Pinpoint the cell where the given text exists, returning its [X, Y] midpoint coordinate. 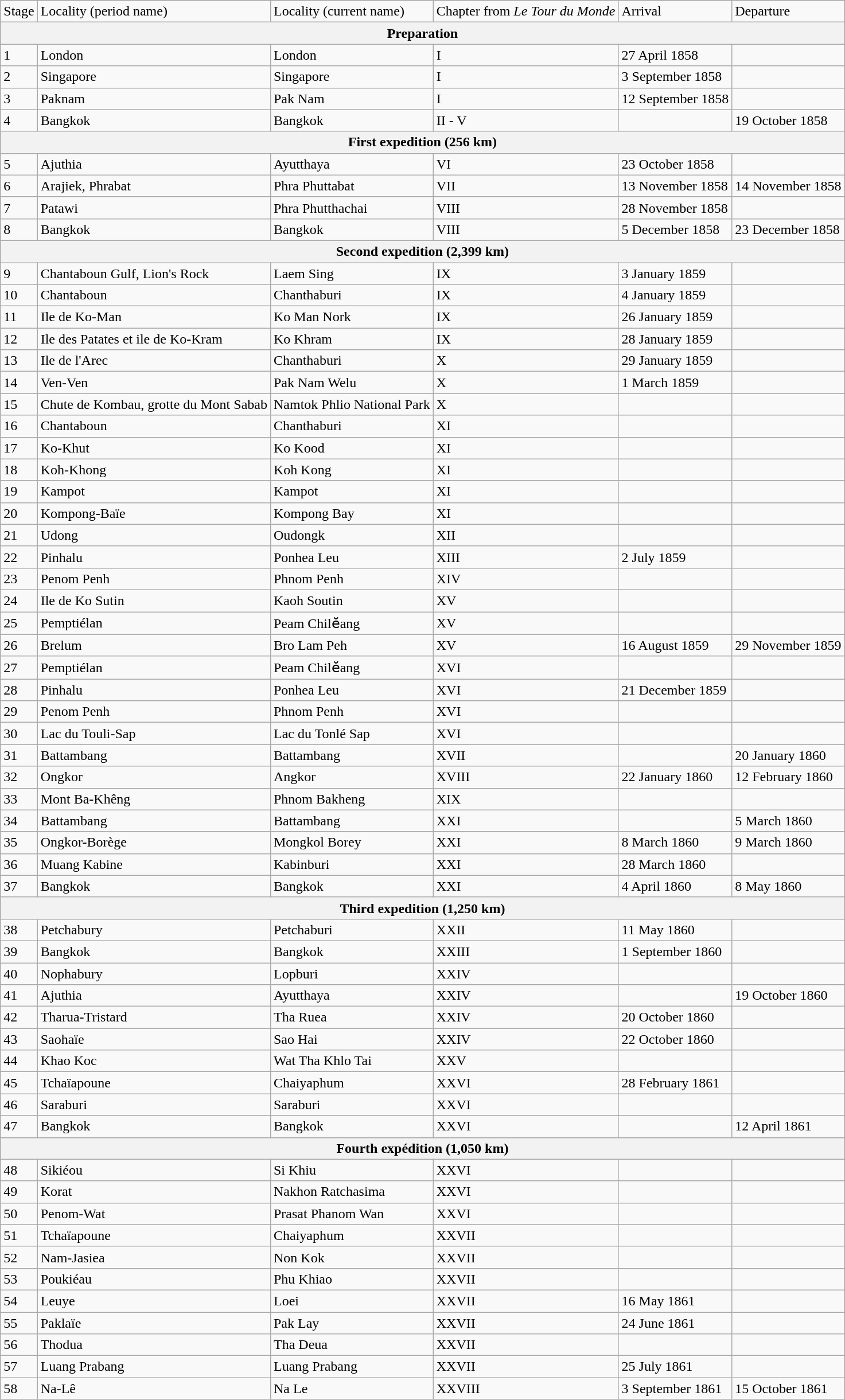
3 [19, 99]
11 [19, 317]
28 March 1860 [675, 864]
36 [19, 864]
Penom-Wat [154, 1214]
33 [19, 799]
Stage [19, 11]
Ile de l'Arec [154, 361]
Ko-Khut [154, 448]
45 [19, 1083]
28 January 1859 [675, 339]
Ven-Ven [154, 383]
VI [525, 164]
Chapter from Le Tour du Monde [525, 11]
20 January 1860 [788, 755]
4 April 1860 [675, 886]
Na Le [352, 1389]
Chantaboun Gulf, Lion's Rock [154, 274]
II - V [525, 120]
Bro Lam Peh [352, 645]
Arrival [675, 11]
23 October 1858 [675, 164]
4 January 1859 [675, 295]
11 May 1860 [675, 930]
12 February 1860 [788, 777]
Non Kok [352, 1257]
1 March 1859 [675, 383]
Departure [788, 11]
43 [19, 1039]
53 [19, 1279]
25 [19, 623]
57 [19, 1367]
Kompong-Baïe [154, 513]
XII [525, 535]
5 March 1860 [788, 821]
13 [19, 361]
XXVIII [525, 1389]
Na-Lê [154, 1389]
41 [19, 996]
55 [19, 1323]
46 [19, 1105]
15 [19, 404]
5 [19, 164]
4 [19, 120]
XIV [525, 579]
17 [19, 448]
Patawi [154, 208]
Ile des Patates et ile de Ko-Kram [154, 339]
28 February 1861 [675, 1083]
Lopburi [352, 973]
12 September 1858 [675, 99]
8 [19, 229]
Angkor [352, 777]
40 [19, 973]
Lac du Tonlé Sap [352, 734]
Mongkol Borey [352, 843]
47 [19, 1126]
XXII [525, 930]
32 [19, 777]
Pak Nam Welu [352, 383]
Mont Ba-Khêng [154, 799]
10 [19, 295]
Arajiek, Phrabat [154, 186]
21 December 1859 [675, 690]
48 [19, 1170]
39 [19, 951]
Sikiéou [154, 1170]
Thodua [154, 1345]
26 [19, 645]
Ongkor-Borège [154, 843]
1 September 1860 [675, 951]
VII [525, 186]
Tha Deua [352, 1345]
44 [19, 1061]
15 October 1861 [788, 1389]
54 [19, 1301]
XXIII [525, 951]
19 [19, 492]
12 April 1861 [788, 1126]
28 November 1858 [675, 208]
Korat [154, 1192]
Brelum [154, 645]
Petchaburi [352, 930]
28 [19, 690]
Wat Tha Khlo Tai [352, 1061]
20 [19, 513]
18 [19, 470]
19 October 1858 [788, 120]
58 [19, 1389]
16 May 1861 [675, 1301]
Pak Lay [352, 1323]
51 [19, 1235]
2 July 1859 [675, 557]
XVII [525, 755]
31 [19, 755]
Nam-Jasiea [154, 1257]
Si Khiu [352, 1170]
19 October 1860 [788, 996]
Lac du Touli-Sap [154, 734]
3 September 1858 [675, 77]
24 June 1861 [675, 1323]
21 [19, 535]
Sao Hai [352, 1039]
42 [19, 1017]
6 [19, 186]
Nophabury [154, 973]
XXV [525, 1061]
Laem Sing [352, 274]
Kompong Bay [352, 513]
16 [19, 426]
Ko Khram [352, 339]
23 [19, 579]
8 May 1860 [788, 886]
22 January 1860 [675, 777]
27 [19, 668]
13 November 1858 [675, 186]
8 March 1860 [675, 843]
Third expedition (1,250 km) [422, 908]
Fourth expédition (1,050 km) [422, 1148]
Ile de Ko Sutin [154, 600]
Namtok Phlio National Park [352, 404]
Tha Ruea [352, 1017]
Phnom Bakheng [352, 799]
XVIII [525, 777]
Koh-Khong [154, 470]
12 [19, 339]
14 November 1858 [788, 186]
Kaoh Soutin [352, 600]
Loei [352, 1301]
Oudongk [352, 535]
Saohaïe [154, 1039]
Ko Kood [352, 448]
Petchabury [154, 930]
Chute de Kombau, grotte du Mont Sabab [154, 404]
9 March 1860 [788, 843]
3 September 1861 [675, 1389]
27 April 1858 [675, 55]
9 [19, 274]
Paknam [154, 99]
XIX [525, 799]
Koh Kong [352, 470]
30 [19, 734]
Kabinburi [352, 864]
29 January 1859 [675, 361]
Paklaïe [154, 1323]
5 December 1858 [675, 229]
Locality (period name) [154, 11]
Nakhon Ratchasima [352, 1192]
22 [19, 557]
52 [19, 1257]
7 [19, 208]
38 [19, 930]
Prasat Phanom Wan [352, 1214]
2 [19, 77]
23 December 1858 [788, 229]
14 [19, 383]
XIII [525, 557]
24 [19, 600]
Udong [154, 535]
Ile de Ko-Man [154, 317]
37 [19, 886]
Phra Phutthachai [352, 208]
First expedition (256 km) [422, 142]
Locality (current name) [352, 11]
26 January 1859 [675, 317]
Leuye [154, 1301]
25 July 1861 [675, 1367]
49 [19, 1192]
3 January 1859 [675, 274]
Preparation [422, 33]
Ko Man Nork [352, 317]
16 August 1859 [675, 645]
Tharua-Tristard [154, 1017]
Khao Koc [154, 1061]
Poukiéau [154, 1279]
29 November 1859 [788, 645]
56 [19, 1345]
Second expedition (2,399 km) [422, 251]
1 [19, 55]
Pak Nam [352, 99]
Muang Kabine [154, 864]
22 October 1860 [675, 1039]
35 [19, 843]
34 [19, 821]
Phu Khiao [352, 1279]
Ongkor [154, 777]
20 October 1860 [675, 1017]
Phra Phuttabat [352, 186]
29 [19, 712]
50 [19, 1214]
